Provide the (x, y) coordinate of the cell's center where the given text is located.  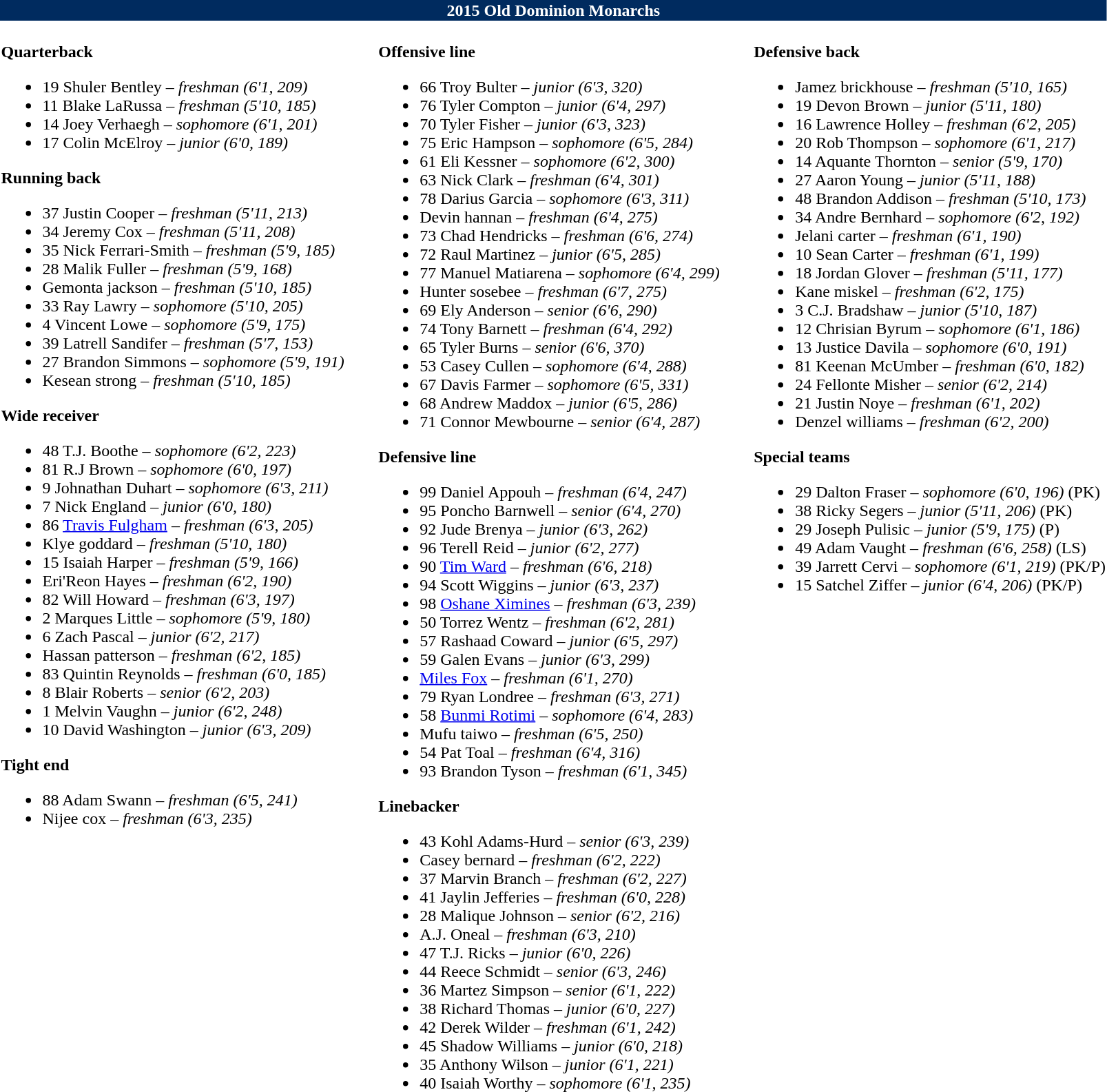
2015 Old Dominion Monarchs (554, 10)
